Search for the cell housing the specified text and yield its [X, Y] center coordinate. 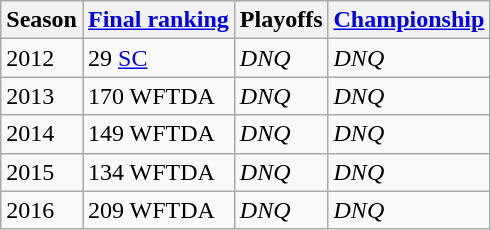
2016 [42, 210]
2013 [42, 96]
149 WFTDA [158, 134]
134 WFTDA [158, 172]
Championship [409, 20]
Final ranking [158, 20]
209 WFTDA [158, 210]
Season [42, 20]
170 WFTDA [158, 96]
2014 [42, 134]
2015 [42, 172]
29 SC [158, 58]
Playoffs [281, 20]
2012 [42, 58]
